Identify which cell holds the provided text, then report its (X, Y) central coordinate. 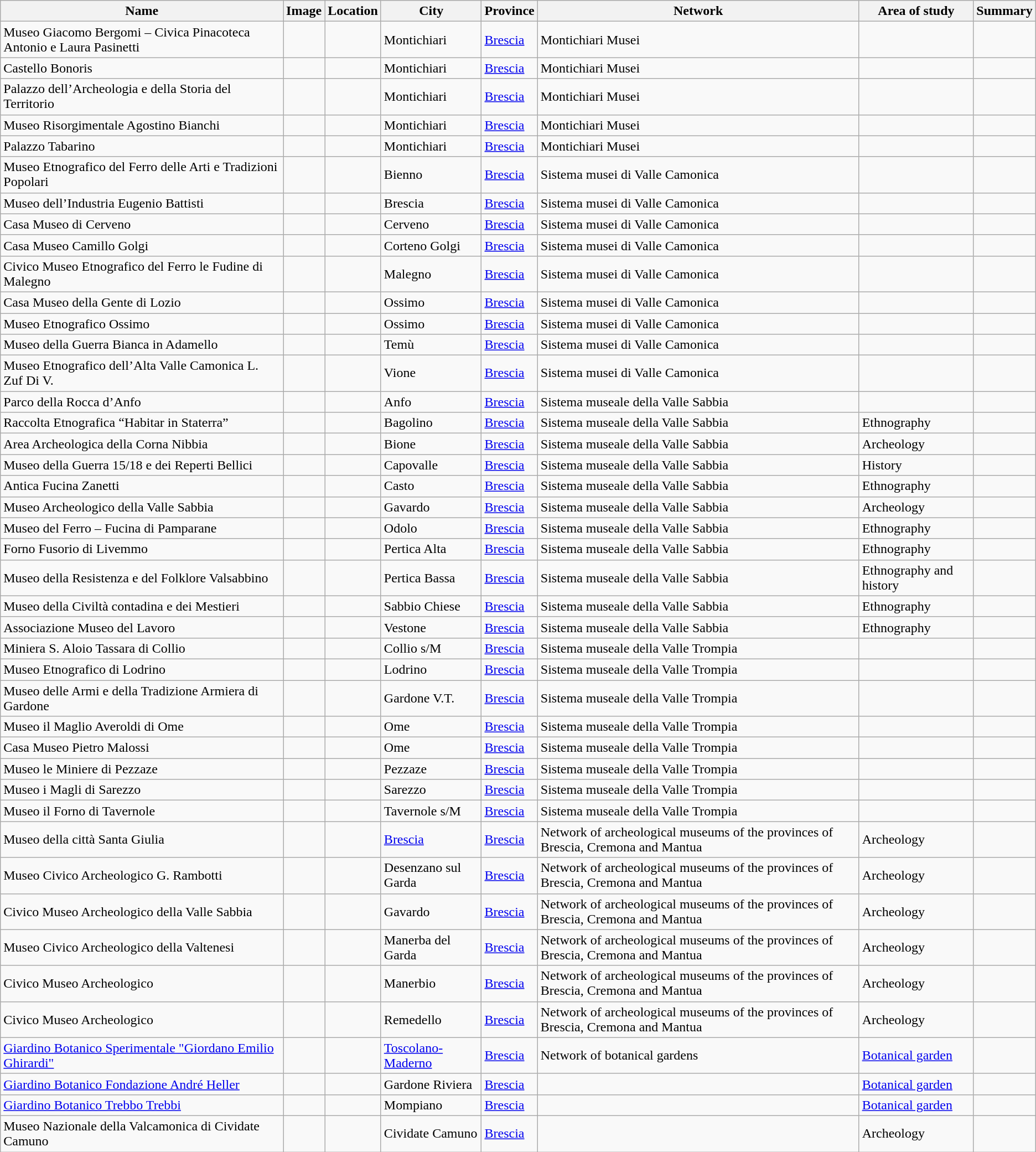
Anfo (431, 402)
Temù (431, 345)
Museo Etnografico dell’Alta Valle Camonica L. Zuf Di V. (142, 373)
Vione (431, 373)
Mompiano (431, 1105)
Capovalle (431, 465)
Casa Museo Camillo Golgi (142, 245)
Casto (431, 486)
Museo Civico Archeologico G. Rambotti (142, 876)
Associazione Museo del Lavoro (142, 627)
Museo Etnografico del Ferro delle Arti e Tradizioni Popolari (142, 175)
Antica Fucina Zanetti (142, 486)
Parco della Rocca d’Anfo (142, 402)
Bagolino (431, 423)
Museo Etnografico di Lodrino (142, 669)
Museo Etnografico Ossimo (142, 324)
Museo Giacomo Bergomi – Civica Pinacoteca Antonio e Laura Pasinetti (142, 40)
Province (509, 11)
Pezzaze (431, 769)
Civico Museo Archeologico della Valle Sabbia (142, 911)
Civico Museo Etnografico del Ferro le Fudine di Malegno (142, 273)
Vestone (431, 627)
Casa Museo della Gente di Lozio (142, 302)
Sabbio Chiese (431, 606)
Giardino Botanico Fondazione André Heller (142, 1084)
Museo Risorgimentale Agostino Bianchi (142, 125)
Tavernole s/M (431, 811)
Desenzano sul Garda (431, 876)
Museo della Civiltà contadina e dei Mestieri (142, 606)
Gardone Riviera (431, 1084)
Bione (431, 444)
Gardone V.T. (431, 698)
Corteno Golgi (431, 245)
Casa Museo di Cerveno (142, 224)
Network of botanical gardens (698, 1055)
Toscolano-Maderno (431, 1055)
Pertica Bassa (431, 578)
Museo Civico Archeologico della Valtenesi (142, 948)
Manerba del Garda (431, 948)
Malegno (431, 273)
Remedello (431, 1020)
Odolo (431, 528)
Forno Fusorio di Livemmo (142, 549)
Museo della Guerra Bianca in Adamello (142, 345)
Cividate Camuno (431, 1134)
Museo Archeologico della Valle Sabbia (142, 507)
Casa Museo Pietro Malossi (142, 748)
Bienno (431, 175)
Palazzo dell’Archeologia e della Storia del Territorio (142, 96)
History (916, 465)
Area of study (916, 11)
Raccolta Etnografica “Habitar in Staterra” (142, 423)
Ethnography and history (916, 578)
Museo della città Santa Giulia (142, 839)
Giardino Botanico Sperimentale "Giordano Emilio Ghirardi" (142, 1055)
Network (698, 11)
Museo della Guerra 15/18 e dei Reperti Bellici (142, 465)
City (431, 11)
Museo i Magli di Sarezzo (142, 790)
Name (142, 11)
Museo dell’Industria Eugenio Battisti (142, 203)
Museo Nazionale della Valcamonica di Cividate Camuno (142, 1134)
Museo il Maglio Averoldi di Ome (142, 727)
Location (353, 11)
Castello Bonoris (142, 68)
Museo il Forno di Tavernole (142, 811)
Cerveno (431, 224)
Summary (1004, 11)
Image (304, 11)
Pertica Alta (431, 549)
Museo del Ferro – Fucina di Pamparane (142, 528)
Manerbio (431, 983)
Miniera S. Aloio Tassara di Collio (142, 648)
Museo delle Armi e della Tradizione Armiera di Gardone (142, 698)
Area Archeologica della Corna Nibbia (142, 444)
Museo della Resistenza e del Folklore Valsabbino (142, 578)
Museo le Miniere di Pezzaze (142, 769)
Lodrino (431, 669)
Giardino Botanico Trebbo Trebbi (142, 1105)
Sarezzo (431, 790)
Palazzo Tabarino (142, 146)
Collio s/M (431, 648)
